Identify which cell holds the provided text, then report its [x, y] central coordinate. 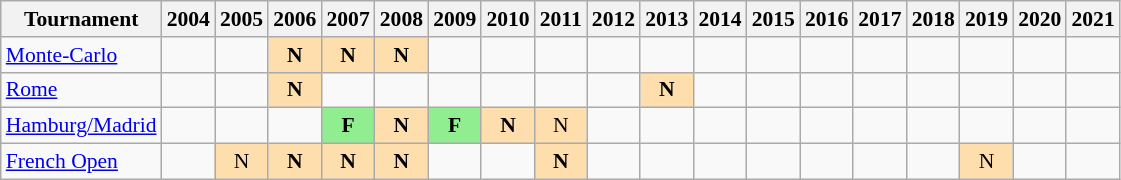
2010 [508, 19]
2016 [826, 19]
Rome [82, 90]
2011 [561, 19]
2013 [666, 19]
2009 [454, 19]
Monte-Carlo [82, 55]
2015 [774, 19]
2012 [614, 19]
2017 [880, 19]
Tournament [82, 19]
2019 [986, 19]
2008 [402, 19]
2014 [720, 19]
2006 [294, 19]
French Open [82, 162]
Hamburg/Madrid [82, 126]
2020 [1040, 19]
2004 [188, 19]
2005 [242, 19]
2021 [1092, 19]
2018 [934, 19]
2007 [348, 19]
